Detect which cell encompasses the target text, then output its (x, y) center coordinate. 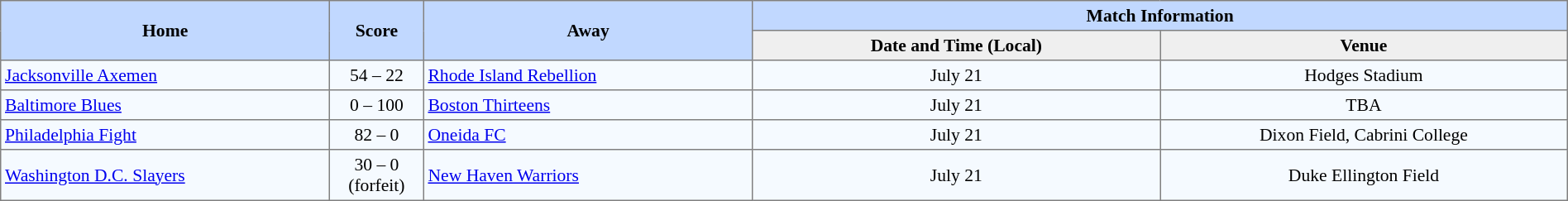
Date and Time (Local) (956, 45)
Away (588, 31)
54 – 22 (377, 75)
Home (165, 31)
Match Information (1159, 16)
Baltimore Blues (165, 105)
Oneida FC (588, 135)
Jacksonville Axemen (165, 75)
TBA (1365, 105)
82 – 0 (377, 135)
Dixon Field, Cabrini College (1365, 135)
Washington D.C. Slayers (165, 175)
Philadelphia Fight (165, 135)
Venue (1365, 45)
0 – 100 (377, 105)
30 – 0 (forfeit) (377, 175)
Hodges Stadium (1365, 75)
New Haven Warriors (588, 175)
Boston Thirteens (588, 105)
Rhode Island Rebellion (588, 75)
Score (377, 31)
Duke Ellington Field (1365, 175)
